From the cell containing the given text, extract its center point as (X, Y) coordinate. 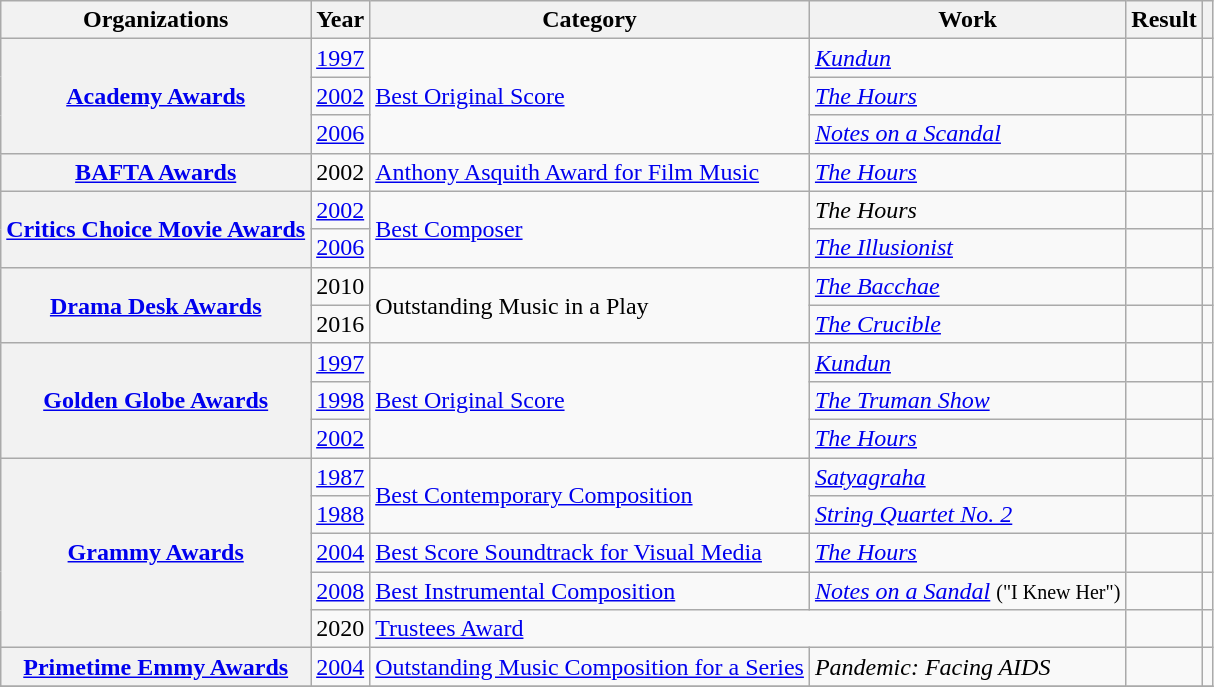
2008 (340, 591)
Outstanding Music in a Play (590, 305)
Notes on a Scandal (967, 134)
1998 (340, 400)
Notes on a Sandal ("I Knew Her") (967, 591)
The Bacchae (967, 286)
The Illusionist (967, 248)
Primetime Emmy Awards (156, 667)
Category (590, 20)
Best Score Soundtrack for Visual Media (590, 553)
2016 (340, 324)
String Quartet No. 2 (967, 515)
Best Composer (590, 229)
Result (1164, 20)
Drama Desk Awards (156, 305)
Golden Globe Awards (156, 400)
Outstanding Music Composition for a Series (590, 667)
1987 (340, 477)
Critics Choice Movie Awards (156, 229)
The Truman Show (967, 400)
1988 (340, 515)
Best Contemporary Composition (590, 496)
Pandemic: Facing AIDS (967, 667)
Best Instrumental Composition (590, 591)
Grammy Awards (156, 553)
Organizations (156, 20)
Year (340, 20)
The Crucible (967, 324)
Trustees Award (748, 629)
2010 (340, 286)
2020 (340, 629)
Satyagraha (967, 477)
Academy Awards (156, 96)
Anthony Asquith Award for Film Music (590, 172)
BAFTA Awards (156, 172)
Work (967, 20)
